Identify which cell holds the provided text, then report its (x, y) central coordinate. 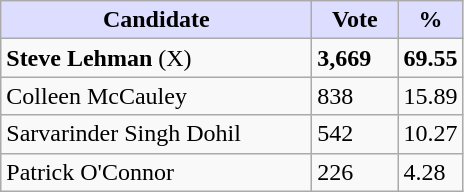
Steve Lehman (X) (156, 58)
226 (355, 172)
3,669 (355, 58)
% (430, 20)
542 (355, 134)
838 (355, 96)
Vote (355, 20)
Sarvarinder Singh Dohil (156, 134)
15.89 (430, 96)
4.28 (430, 172)
10.27 (430, 134)
Colleen McCauley (156, 96)
Patrick O'Connor (156, 172)
69.55 (430, 58)
Candidate (156, 20)
